From the cell containing the given text, extract its center point as (X, Y) coordinate. 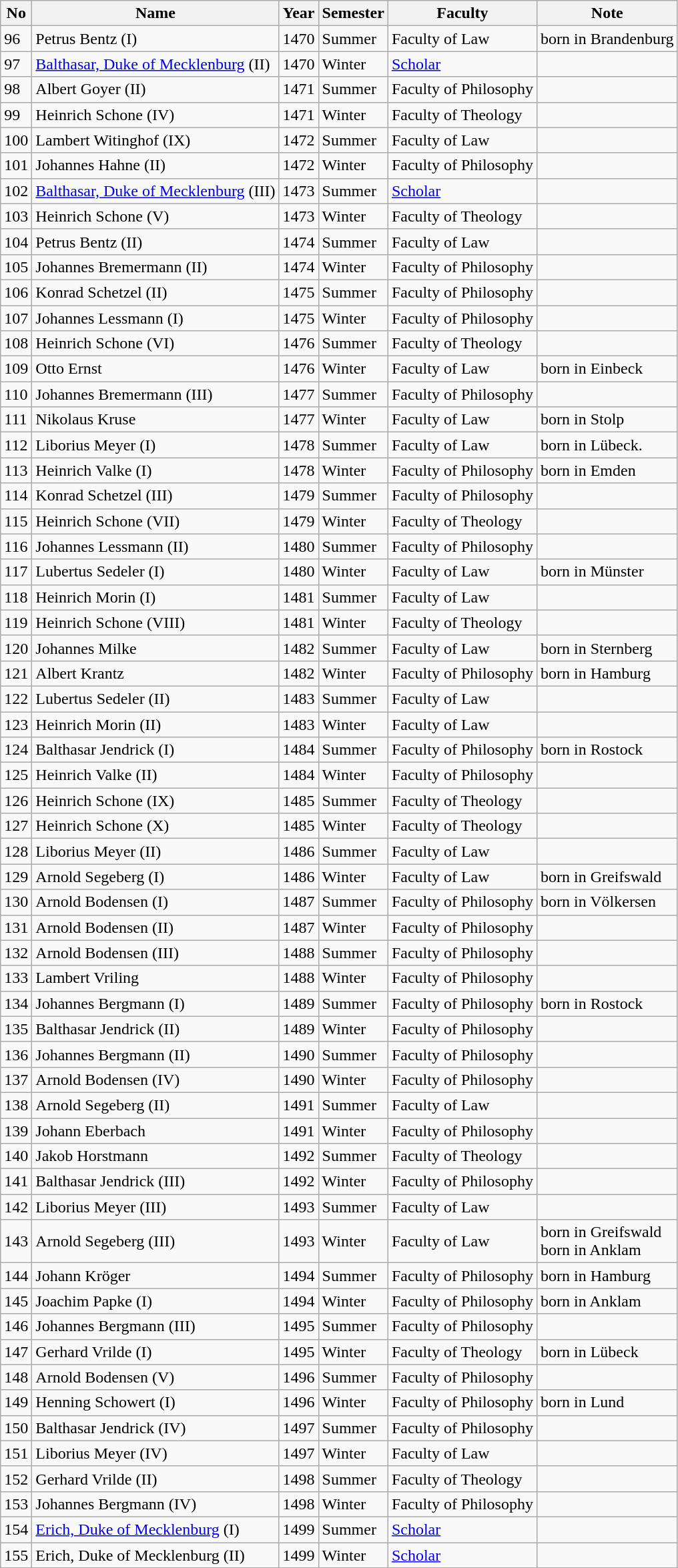
Semester (353, 13)
Balthasar Jendrick (IV) (155, 1428)
101 (16, 165)
Johannes Bergmann (II) (155, 1054)
Year (299, 13)
111 (16, 420)
153 (16, 1504)
born in Völkersen (607, 902)
Arnold Segeberg (I) (155, 877)
106 (16, 292)
born in Emden (607, 470)
Liborius Meyer (II) (155, 851)
Johannes Hahne (II) (155, 165)
122 (16, 699)
Liborius Meyer (I) (155, 445)
97 (16, 64)
132 (16, 953)
147 (16, 1352)
born in Einbeck (607, 369)
112 (16, 445)
Johannes Lessmann (II) (155, 546)
114 (16, 496)
Balthasar Jendrick (III) (155, 1182)
Johannes Bergmann (I) (155, 1004)
113 (16, 470)
born in Stolp (607, 420)
born in Anklam (607, 1301)
Heinrich Morin (II) (155, 724)
Jakob Horstmann (155, 1156)
129 (16, 877)
Heinrich Valke (I) (155, 470)
146 (16, 1326)
141 (16, 1182)
Liborius Meyer (III) (155, 1207)
Heinrich Schone (V) (155, 216)
125 (16, 775)
Heinrich Schone (VI) (155, 344)
100 (16, 140)
103 (16, 216)
Johann Eberbach (155, 1131)
Heinrich Schone (VII) (155, 521)
Balthasar Jendrick (I) (155, 750)
born in Brandenburg (607, 39)
155 (16, 1555)
Petrus Bentz (II) (155, 242)
144 (16, 1276)
Johannes Bergmann (III) (155, 1326)
110 (16, 394)
148 (16, 1377)
145 (16, 1301)
96 (16, 39)
124 (16, 750)
154 (16, 1529)
Johannes Milke (155, 648)
116 (16, 546)
Nikolaus Kruse (155, 420)
149 (16, 1403)
140 (16, 1156)
Arnold Bodensen (II) (155, 927)
102 (16, 191)
152 (16, 1479)
Joachim Papke (I) (155, 1301)
Faculty (462, 13)
Balthasar, Duke of Mecklenburg (III) (155, 191)
Arnold Segeberg (III) (155, 1241)
Henning Schowert (I) (155, 1403)
Arnold Bodensen (IV) (155, 1080)
115 (16, 521)
107 (16, 318)
131 (16, 927)
126 (16, 801)
Konrad Schetzel (III) (155, 496)
150 (16, 1428)
119 (16, 623)
104 (16, 242)
Liborius Meyer (IV) (155, 1453)
136 (16, 1054)
Johannes Lessmann (I) (155, 318)
Heinrich Schone (X) (155, 826)
Albert Goyer (II) (155, 89)
Arnold Bodensen (III) (155, 953)
Lubertus Sedeler (II) (155, 699)
Johannes Bremermann (III) (155, 394)
109 (16, 369)
105 (16, 267)
Heinrich Valke (II) (155, 775)
Heinrich Schone (VIII) (155, 623)
142 (16, 1207)
Petrus Bentz (I) (155, 39)
Gerhard Vrilde (I) (155, 1352)
118 (16, 597)
Gerhard Vrilde (II) (155, 1479)
Heinrich Schone (IV) (155, 115)
Johannes Bergmann (IV) (155, 1504)
133 (16, 978)
Arnold Bodensen (I) (155, 902)
135 (16, 1029)
134 (16, 1004)
Heinrich Schone (IX) (155, 801)
Albert Krantz (155, 673)
born in Lund (607, 1403)
Otto Ernst (155, 369)
120 (16, 648)
98 (16, 89)
Arnold Segeberg (II) (155, 1105)
Balthasar Jendrick (II) (155, 1029)
Balthasar, Duke of Mecklenburg (II) (155, 64)
137 (16, 1080)
99 (16, 115)
Note (607, 13)
128 (16, 851)
born in Greifswaldborn in Anklam (607, 1241)
108 (16, 344)
No (16, 13)
117 (16, 572)
born in Münster (607, 572)
Lubertus Sedeler (I) (155, 572)
123 (16, 724)
Heinrich Morin (I) (155, 597)
Johann Kröger (155, 1276)
born in Lübeck. (607, 445)
130 (16, 902)
Erich, Duke of Mecklenburg (II) (155, 1555)
Name (155, 13)
Konrad Schetzel (II) (155, 292)
127 (16, 826)
Arnold Bodensen (V) (155, 1377)
138 (16, 1105)
Erich, Duke of Mecklenburg (I) (155, 1529)
Lambert Vriling (155, 978)
born in Greifswald (607, 877)
born in Sternberg (607, 648)
143 (16, 1241)
139 (16, 1131)
151 (16, 1453)
Johannes Bremermann (II) (155, 267)
Lambert Witinghof (IX) (155, 140)
born in Lübeck (607, 1352)
121 (16, 673)
